Detect which cell encompasses the target text, then output its [x, y] center coordinate. 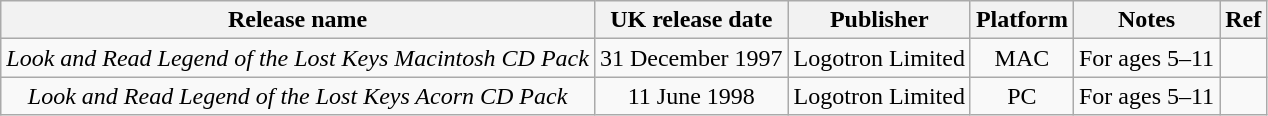
31 December 1997 [691, 58]
Look and Read Legend of the Lost Keys Acorn CD Pack [298, 96]
PC [1022, 96]
Publisher [879, 20]
11 June 1998 [691, 96]
MAC [1022, 58]
UK release date [691, 20]
Ref [1244, 20]
Look and Read Legend of the Lost Keys Macintosh CD Pack [298, 58]
Release name [298, 20]
Notes [1146, 20]
Platform [1022, 20]
